Provide the (X, Y) coordinate of the cell's center where the given text is located.  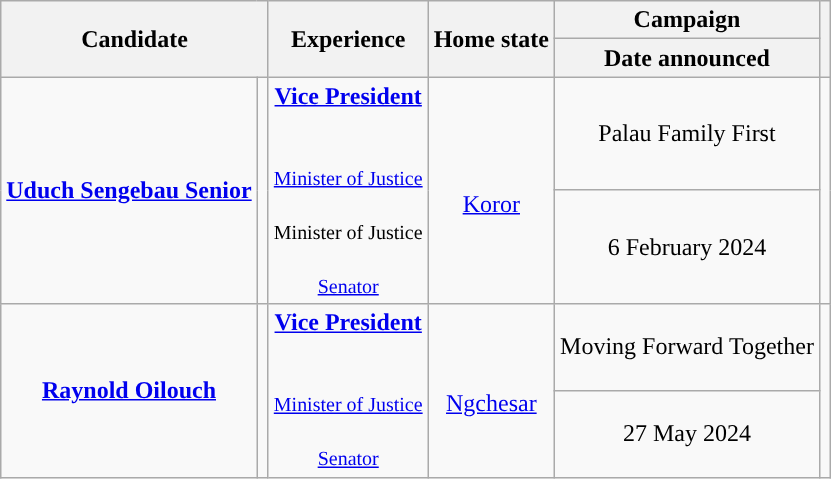
Palau Family First (688, 134)
Vice PresidentMinister of JusticeMinister of JusticeSenator (348, 190)
Moving Forward Together (688, 348)
Ngchesar (491, 390)
Home state (491, 39)
Vice PresidentMinister of JusticeSenator (348, 390)
Date announced (688, 58)
Koror (491, 190)
6 February 2024 (688, 247)
Raynold Oilouch (129, 390)
Uduch Sengebau Senior (129, 190)
27 May 2024 (688, 434)
Experience (348, 39)
Candidate (135, 39)
Campaign (688, 20)
